Find where the given text appears and provide that cell's center as [x, y] coordinate. 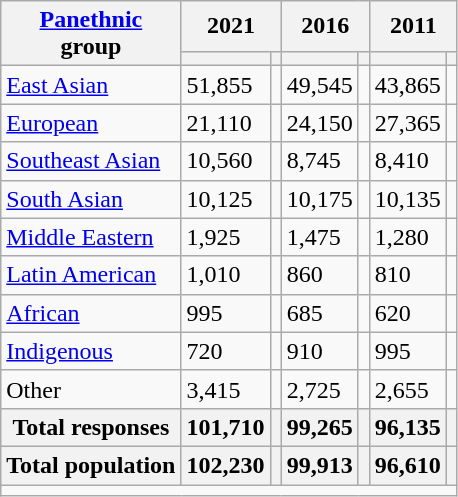
2011 [413, 26]
720 [226, 351]
East Asian [91, 85]
1,475 [320, 237]
2016 [325, 26]
2,725 [320, 389]
African [91, 313]
10,135 [408, 199]
96,610 [408, 465]
Other [91, 389]
685 [320, 313]
99,265 [320, 427]
Latin American [91, 275]
8,410 [408, 161]
10,175 [320, 199]
27,365 [408, 123]
96,135 [408, 427]
910 [320, 351]
Southeast Asian [91, 161]
1,925 [226, 237]
2021 [231, 26]
21,110 [226, 123]
860 [320, 275]
101,710 [226, 427]
Total responses [91, 427]
49,545 [320, 85]
1,010 [226, 275]
99,913 [320, 465]
1,280 [408, 237]
102,230 [226, 465]
Indigenous [91, 351]
51,855 [226, 85]
Middle Eastern [91, 237]
10,560 [226, 161]
24,150 [320, 123]
3,415 [226, 389]
European [91, 123]
10,125 [226, 199]
2,655 [408, 389]
Total population [91, 465]
8,745 [320, 161]
Panethnicgroup [91, 34]
South Asian [91, 199]
620 [408, 313]
810 [408, 275]
43,865 [408, 85]
